Return (X, Y) of the center of cell containing provided text 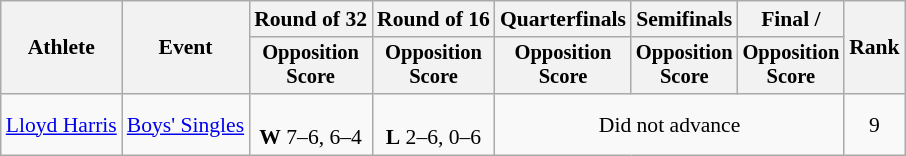
Round of 32 (310, 19)
Lloyd Harris (62, 124)
Final / (792, 19)
Did not advance (670, 124)
L 2–6, 0–6 (434, 124)
Quarterfinals (563, 19)
Round of 16 (434, 19)
Event (186, 48)
Athlete (62, 48)
W 7–6, 6–4 (310, 124)
Semifinals (684, 19)
Rank (874, 48)
9 (874, 124)
Boys' Singles (186, 124)
